Capture the cell that displays the provided text and extract its [x, y] central coordinate. 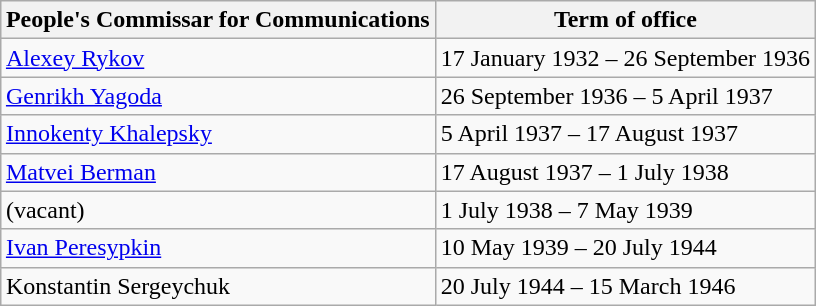
17 August 1937 – 1 July 1938 [625, 172]
1 July 1938 – 7 May 1939 [625, 210]
Alexey Rykov [218, 58]
5 April 1937 – 17 August 1937 [625, 134]
20 July 1944 – 15 March 1946 [625, 286]
10 May 1939 – 20 July 1944 [625, 248]
Genrikh Yagoda [218, 96]
Matvei Berman [218, 172]
Ivan Peresypkin [218, 248]
Innokenty Khalepsky [218, 134]
17 January 1932 – 26 September 1936 [625, 58]
Konstantin Sergeychuk [218, 286]
26 September 1936 – 5 April 1937 [625, 96]
(vacant) [218, 210]
Term of office [625, 20]
People's Commissar for Communications [218, 20]
